For the text-containing cell, return its midpoint in (x, y) coordinate format. 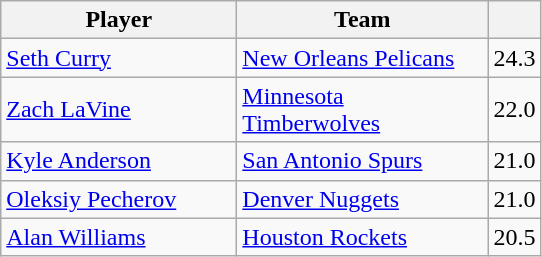
Team (362, 20)
Minnesota Timberwolves (362, 110)
24.3 (514, 58)
Denver Nuggets (362, 199)
Zach LaVine (119, 110)
Oleksiy Pecherov (119, 199)
San Antonio Spurs (362, 161)
Alan Williams (119, 237)
20.5 (514, 237)
Kyle Anderson (119, 161)
Houston Rockets (362, 237)
Player (119, 20)
22.0 (514, 110)
New Orleans Pelicans (362, 58)
Seth Curry (119, 58)
